Return the [x, y] coordinate for the center point of the cell that contains the specified text.  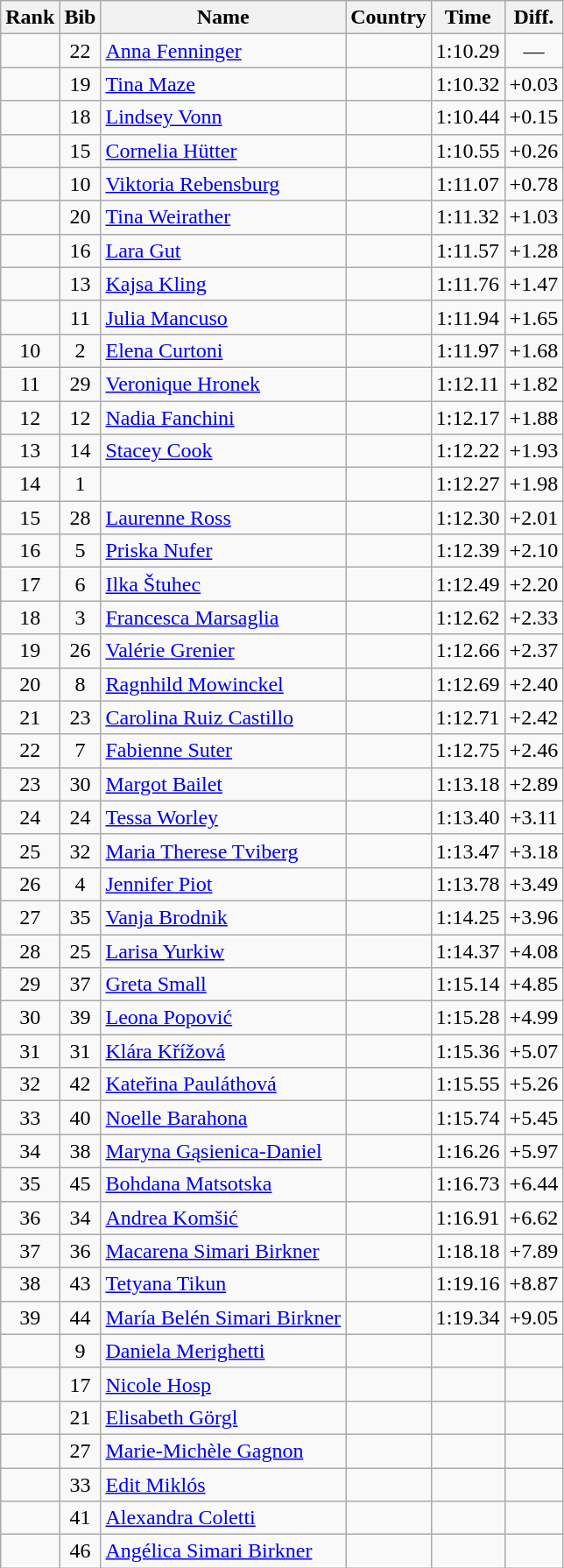
Laurenne Ross [223, 518]
Julia Mancuso [223, 317]
+1.98 [534, 484]
Larisa Yurkiw [223, 950]
1:13.18 [468, 784]
+1.28 [534, 251]
+0.03 [534, 84]
Andrea Komšić [223, 1218]
2 [81, 350]
1:10.44 [468, 117]
1:11.76 [468, 284]
+3.11 [534, 817]
41 [81, 1518]
1:12.27 [468, 484]
Ragnhild Mowinckel [223, 684]
1:12.71 [468, 717]
Tina Weirather [223, 217]
1:13.47 [468, 851]
+4.08 [534, 950]
Edit Miklós [223, 1485]
+1.93 [534, 451]
+0.26 [534, 151]
+4.99 [534, 1018]
Viktoria Rebensburg [223, 184]
1:15.28 [468, 1018]
40 [81, 1118]
Elena Curtoni [223, 350]
Tetyana Tikun [223, 1284]
Alexandra Coletti [223, 1518]
Priska Nufer [223, 551]
1:12.17 [468, 418]
45 [81, 1184]
+2.10 [534, 551]
Bib [81, 18]
1:13.78 [468, 884]
Ilka Štuhec [223, 584]
Lindsey Vonn [223, 117]
9 [81, 1351]
1:12.49 [468, 584]
1:11.97 [468, 350]
46 [81, 1551]
1:11.57 [468, 251]
1:14.37 [468, 950]
+5.07 [534, 1051]
+6.62 [534, 1218]
Rank [30, 18]
Kateřina Pauláthová [223, 1084]
Anna Fenninger [223, 51]
1:15.55 [468, 1084]
8 [81, 684]
— [534, 51]
+2.33 [534, 618]
Bohdana Matsotska [223, 1184]
Elisabeth Görgl [223, 1417]
+7.89 [534, 1251]
6 [81, 584]
1:15.36 [468, 1051]
Fabienne Suter [223, 751]
1:16.91 [468, 1218]
Klára Křížová [223, 1051]
+3.18 [534, 851]
1:15.14 [468, 985]
Diff. [534, 18]
Vanja Brodnik [223, 917]
Francesca Marsaglia [223, 618]
1:19.34 [468, 1317]
7 [81, 751]
1 [81, 484]
+1.88 [534, 418]
1:11.94 [468, 317]
Kajsa Kling [223, 284]
1:12.30 [468, 518]
+1.68 [534, 350]
Country [389, 18]
1:13.40 [468, 817]
1:18.18 [468, 1251]
Noelle Barahona [223, 1118]
+0.15 [534, 117]
Lara Gut [223, 251]
1:14.25 [468, 917]
+8.87 [534, 1284]
1:12.62 [468, 618]
3 [81, 618]
+5.97 [534, 1151]
Maria Therese Tviberg [223, 851]
Marie-Michèle Gagnon [223, 1451]
1:12.75 [468, 751]
+1.82 [534, 384]
+4.85 [534, 985]
+9.05 [534, 1317]
Veronique Hronek [223, 384]
Jennifer Piot [223, 884]
1:16.26 [468, 1151]
+5.26 [534, 1084]
+2.89 [534, 784]
1:16.73 [468, 1184]
1:12.39 [468, 551]
+6.44 [534, 1184]
1:12.66 [468, 651]
Daniela Merighetti [223, 1351]
+3.96 [534, 917]
42 [81, 1084]
+0.78 [534, 184]
Margot Bailet [223, 784]
+1.47 [534, 284]
Macarena Simari Birkner [223, 1251]
44 [81, 1317]
Carolina Ruiz Castillo [223, 717]
43 [81, 1284]
+2.37 [534, 651]
+5.45 [534, 1118]
+2.40 [534, 684]
Tessa Worley [223, 817]
+2.01 [534, 518]
1:12.22 [468, 451]
1:12.11 [468, 384]
1:10.29 [468, 51]
Tina Maze [223, 84]
Nicole Hosp [223, 1384]
1:19.16 [468, 1284]
+2.42 [534, 717]
Maryna Gąsienica-Daniel [223, 1151]
Stacey Cook [223, 451]
Cornelia Hütter [223, 151]
1:11.07 [468, 184]
5 [81, 551]
Valérie Grenier [223, 651]
+3.49 [534, 884]
+2.20 [534, 584]
Time [468, 18]
4 [81, 884]
1:12.69 [468, 684]
1:10.55 [468, 151]
Greta Small [223, 985]
+1.03 [534, 217]
Name [223, 18]
Leona Popović [223, 1018]
Nadia Fanchini [223, 418]
+2.46 [534, 751]
1:11.32 [468, 217]
1:15.74 [468, 1118]
1:10.32 [468, 84]
+1.65 [534, 317]
María Belén Simari Birkner [223, 1317]
Angélica Simari Birkner [223, 1551]
